From the cell containing the given text, extract its center point as (X, Y) coordinate. 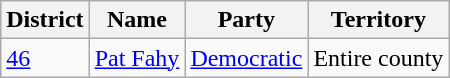
Democratic (246, 58)
Pat Fahy (137, 58)
Party (246, 20)
District (45, 20)
Territory (378, 20)
46 (45, 58)
Name (137, 20)
Entire county (378, 58)
